From the cell containing the given text, extract its center point as (X, Y) coordinate. 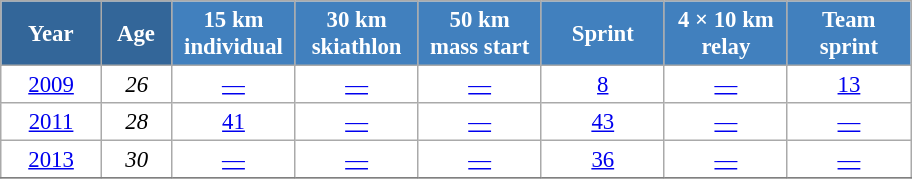
2011 (52, 122)
2013 (52, 160)
Team sprint (848, 34)
26 (136, 85)
30 (136, 160)
Sprint (602, 34)
28 (136, 122)
4 × 10 km relay (726, 34)
36 (602, 160)
50 km mass start (480, 34)
13 (848, 85)
41 (234, 122)
43 (602, 122)
8 (602, 85)
Age (136, 34)
2009 (52, 85)
Year (52, 34)
15 km individual (234, 34)
30 km skiathlon (356, 34)
